For the text-containing cell, return its midpoint in [x, y] coordinate format. 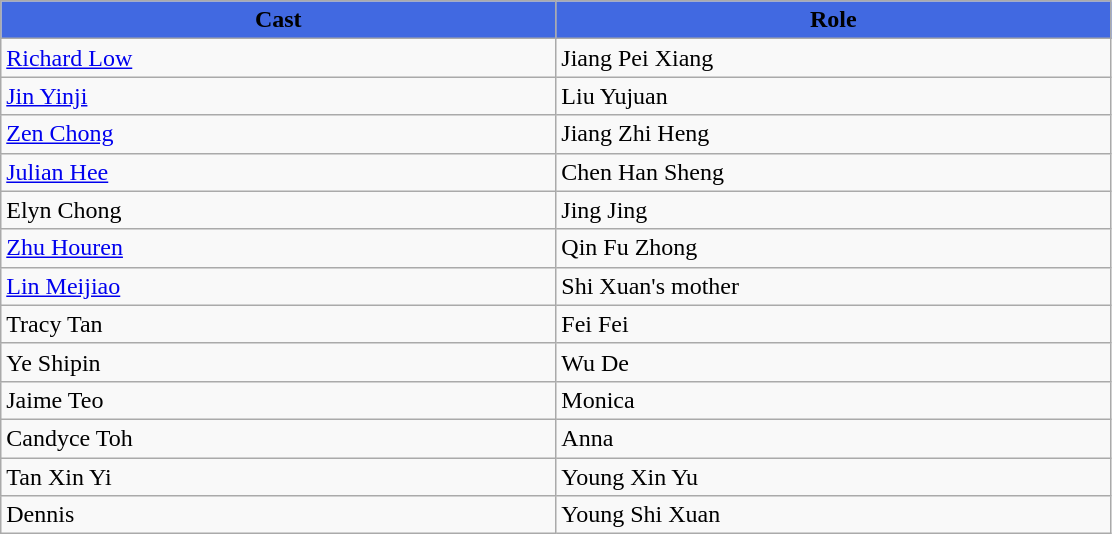
Julian Hee [278, 172]
Chen Han Sheng [834, 172]
Jiang Pei Xiang [834, 58]
Young Shi Xuan [834, 515]
Candyce Toh [278, 438]
Young Xin Yu [834, 477]
Elyn Chong [278, 210]
Wu De [834, 362]
Monica [834, 400]
Tracy Tan [278, 324]
Zen Chong [278, 134]
Richard Low [278, 58]
Cast [278, 20]
Liu Yujuan [834, 96]
Anna [834, 438]
Lin Meijiao [278, 286]
Ye Shipin [278, 362]
Fei Fei [834, 324]
Jin Yinji [278, 96]
Jiang Zhi Heng [834, 134]
Qin Fu Zhong [834, 248]
Role [834, 20]
Dennis [278, 515]
Jing Jing [834, 210]
Jaime Teo [278, 400]
Shi Xuan's mother [834, 286]
Tan Xin Yi [278, 477]
Zhu Houren [278, 248]
